Return (X, Y) of the center of cell containing provided text 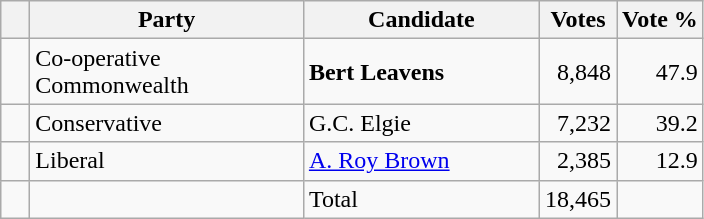
Votes (578, 20)
Liberal (167, 161)
47.9 (660, 72)
Vote % (660, 20)
Co-operative Commonwealth (167, 72)
8,848 (578, 72)
Total (421, 199)
Party (167, 20)
Conservative (167, 123)
Candidate (421, 20)
12.9 (660, 161)
A. Roy Brown (421, 161)
7,232 (578, 123)
39.2 (660, 123)
2,385 (578, 161)
Bert Leavens (421, 72)
18,465 (578, 199)
G.C. Elgie (421, 123)
